Output the (x, y) coordinate of the center of the cell containing the given text.  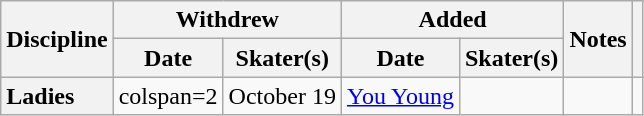
Discipline (57, 39)
Added (452, 20)
Ladies (57, 96)
Withdrew (227, 20)
colspan=2 (168, 96)
Notes (598, 39)
October 19 (282, 96)
You Young (400, 96)
